Pinpoint the cell where the given text exists, returning its [X, Y] midpoint coordinate. 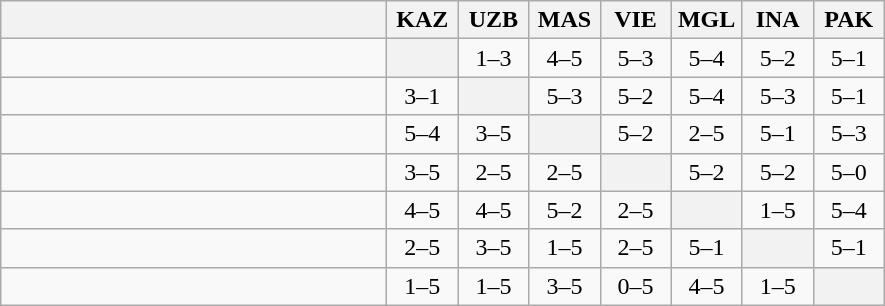
INA [778, 20]
VIE [636, 20]
3–1 [422, 96]
0–5 [636, 286]
KAZ [422, 20]
MGL [706, 20]
1–3 [494, 58]
UZB [494, 20]
MAS [564, 20]
5–0 [848, 172]
PAK [848, 20]
